Return the [X, Y] coordinate for the center point of the cell that contains the specified text.  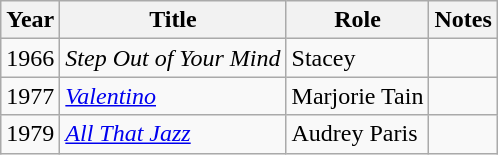
Title [173, 20]
Year [30, 20]
Stacey [358, 58]
Notes [463, 20]
Role [358, 20]
1977 [30, 96]
1979 [30, 134]
Valentino [173, 96]
Audrey Paris [358, 134]
Marjorie Tain [358, 96]
Step Out of Your Mind [173, 58]
1966 [30, 58]
All That Jazz [173, 134]
